Provide the (X, Y) coordinate of the cell's center where the given text is located.  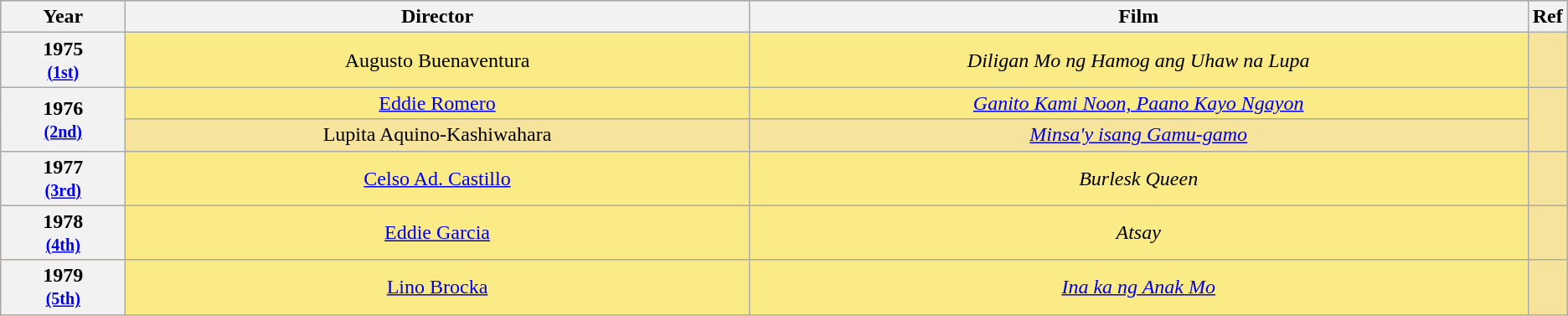
Minsa'y isang Gamu-gamo (1138, 135)
1978 (4th) (64, 233)
1977 (3rd) (64, 178)
1976 (2nd) (64, 119)
Burlesk Queen (1138, 178)
Lino Brocka (437, 287)
Celso Ad. Castillo (437, 178)
Year (64, 17)
Ganito Kami Noon, Paano Kayo Ngayon (1138, 103)
Atsay (1138, 233)
Lupita Aquino-Kashiwahara (437, 135)
Film (1138, 17)
Augusto Buenaventura (437, 60)
Eddie Garcia (437, 233)
Eddie Romero (437, 103)
Diligan Mo ng Hamog ang Uhaw na Lupa (1138, 60)
1975 (1st) (64, 60)
Ina ka ng Anak Mo (1138, 287)
Director (437, 17)
1979 (5th) (64, 287)
Ref (1548, 17)
